Scan for the cell matching the given text and deliver its (x, y) coordinate at center. 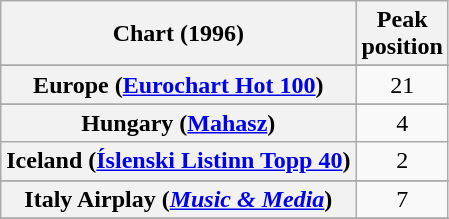
21 (402, 85)
7 (402, 199)
4 (402, 123)
Italy Airplay (Music & Media) (178, 199)
Chart (1996) (178, 34)
Iceland (Íslenski Listinn Topp 40) (178, 161)
2 (402, 161)
Peakposition (402, 34)
Europe (Eurochart Hot 100) (178, 85)
Hungary (Mahasz) (178, 123)
